From the cell containing the given text, extract its center point as [x, y] coordinate. 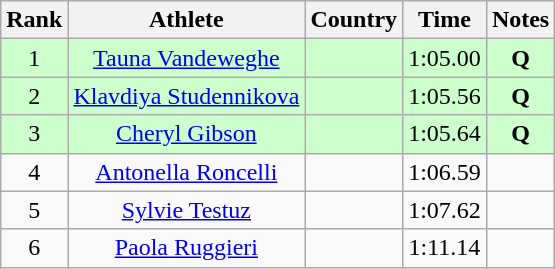
Cheryl Gibson [186, 134]
1:05.64 [445, 134]
4 [34, 172]
1:05.00 [445, 58]
1:07.62 [445, 210]
Klavdiya Studennikova [186, 96]
1:11.14 [445, 248]
5 [34, 210]
Rank [34, 20]
Antonella Roncelli [186, 172]
Time [445, 20]
6 [34, 248]
1 [34, 58]
1:06.59 [445, 172]
Notes [520, 20]
Athlete [186, 20]
Paola Ruggieri [186, 248]
Sylvie Testuz [186, 210]
1:05.56 [445, 96]
Country [354, 20]
2 [34, 96]
3 [34, 134]
Tauna Vandeweghe [186, 58]
